Search for the cell housing the specified text and yield its [X, Y] center coordinate. 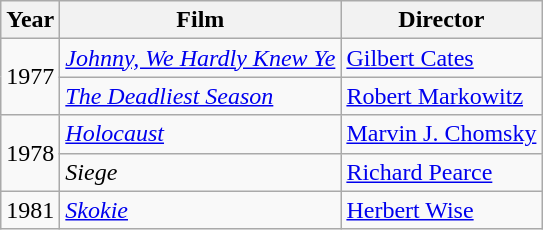
Herbert Wise [442, 210]
Skokie [200, 210]
Year [30, 20]
1978 [30, 153]
Gilbert Cates [442, 58]
Richard Pearce [442, 172]
Director [442, 20]
Marvin J. Chomsky [442, 134]
1977 [30, 77]
Siege [200, 172]
Johnny, We Hardly Knew Ye [200, 58]
Film [200, 20]
The Deadliest Season [200, 96]
1981 [30, 210]
Robert Markowitz [442, 96]
Holocaust [200, 134]
